From the cell containing the given text, extract its center point as [x, y] coordinate. 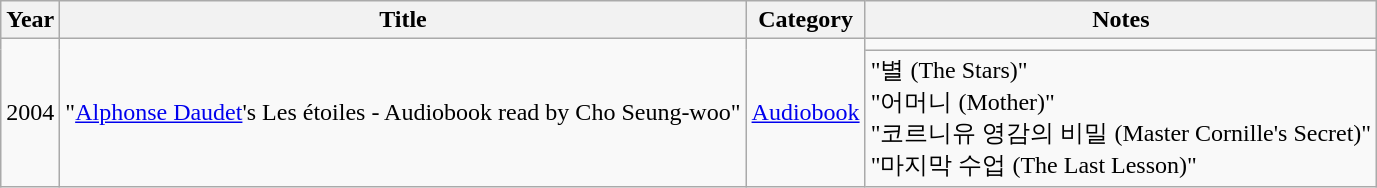
Notes [1121, 20]
"Alphonse Daudet's Les étoiles - Audiobook read by Cho Seung-woo" [403, 113]
Year [30, 20]
"별 (The Stars)" "어머니 (Mother)" "코르니유 영감의 비밀 (Master Cornille's Secret)" "마지막 수업 (The Last Lesson)" [1121, 118]
2004 [30, 113]
Audiobook [806, 113]
Title [403, 20]
Category [806, 20]
